Identify which cell holds the provided text, then report its [x, y] central coordinate. 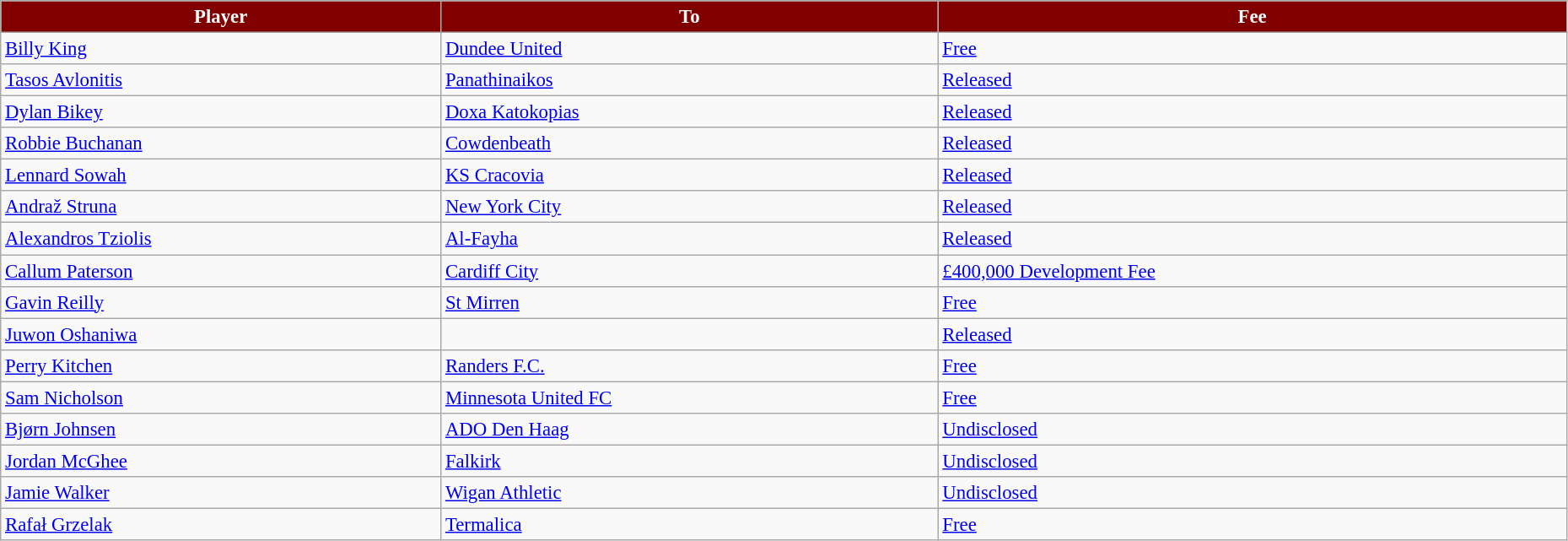
Callum Paterson [221, 271]
Alexandros Tziolis [221, 239]
Player [221, 17]
Robbie Buchanan [221, 143]
KS Cracovia [690, 176]
Perry Kitchen [221, 365]
Lennard Sowah [221, 176]
Falkirk [690, 461]
Al-Fayha [690, 239]
Andraž Struna [221, 207]
Randers F.C. [690, 365]
New York City [690, 207]
Gavin Reilly [221, 302]
Doxa Katokopias [690, 112]
Tasos Avlonitis [221, 80]
Jamie Walker [221, 493]
Dylan Bikey [221, 112]
Cardiff City [690, 271]
Cowdenbeath [690, 143]
Bjørn Johnsen [221, 430]
Rafał Grzelak [221, 524]
Wigan Athletic [690, 493]
£400,000 Development Fee [1252, 271]
Panathinaikos [690, 80]
Minnesota United FC [690, 398]
St Mirren [690, 302]
ADO Den Haag [690, 430]
Fee [1252, 17]
Billy King [221, 49]
Termalica [690, 524]
Juwon Oshaniwa [221, 334]
Dundee United [690, 49]
Sam Nicholson [221, 398]
To [690, 17]
Jordan McGhee [221, 461]
